Return the [x, y] coordinate for the center point of the cell that contains the specified text.  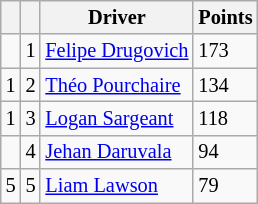
134 [225, 85]
2 [31, 85]
3 [31, 118]
Théo Pourchaire [116, 85]
94 [225, 152]
Jehan Daruvala [116, 152]
118 [225, 118]
Liam Lawson [116, 186]
Logan Sargeant [116, 118]
Driver [116, 17]
Felipe Drugovich [116, 51]
173 [225, 51]
4 [31, 152]
Points [225, 17]
79 [225, 186]
